Search for the cell housing the specified text and yield its [X, Y] center coordinate. 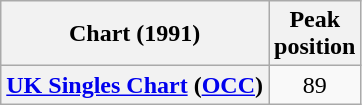
89 [314, 85]
Chart (1991) [135, 34]
Peakposition [314, 34]
UK Singles Chart (OCC) [135, 85]
